For the text-containing cell, return its midpoint in [X, Y] coordinate format. 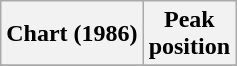
Chart (1986) [72, 34]
Peakposition [189, 34]
